Detect which cell encompasses the target text, then output its [X, Y] center coordinate. 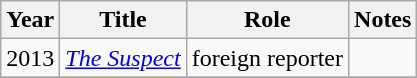
Title [123, 20]
foreign reporter [267, 58]
The Suspect [123, 58]
Notes [383, 20]
Role [267, 20]
2013 [30, 58]
Year [30, 20]
